Determine the [X, Y] coordinate at the center of the cell enclosing the given text.  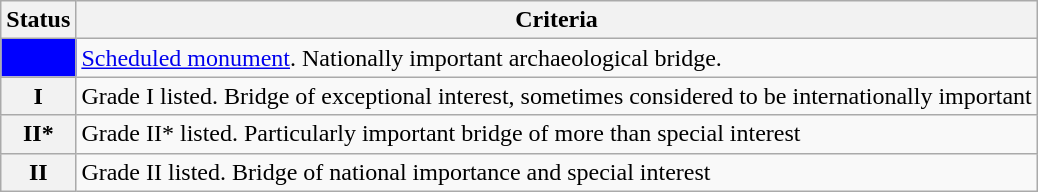
I [38, 96]
II [38, 172]
Grade II* listed. Particularly important bridge of more than special interest [556, 134]
Criteria [556, 20]
Scheduled monument. Nationally important archaeological bridge. [556, 58]
Grade I listed. Bridge of exceptional interest, sometimes considered to be internationally important [556, 96]
Status [38, 20]
II* [38, 134]
Grade II listed. Bridge of national importance and special interest [556, 172]
